Determine the (X, Y) coordinate at the center of the cell enclosing the given text.  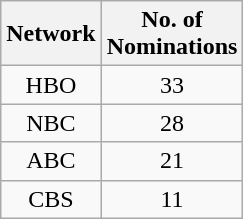
28 (172, 123)
11 (172, 199)
NBC (51, 123)
21 (172, 161)
ABC (51, 161)
No. ofNominations (172, 34)
HBO (51, 85)
CBS (51, 199)
33 (172, 85)
Network (51, 34)
